Return the (X, Y) coordinate for the center point of the cell that contains the specified text.  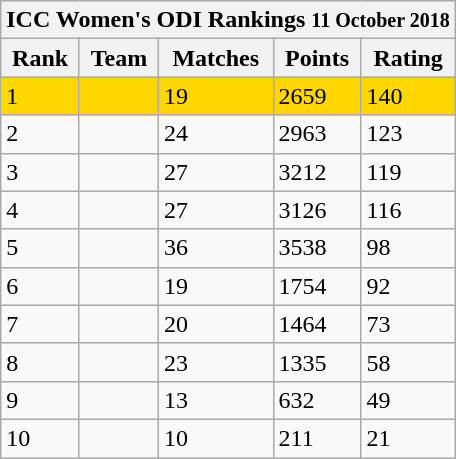
1 (40, 96)
211 (317, 438)
3 (40, 172)
Points (317, 58)
7 (40, 324)
2 (40, 134)
1754 (317, 286)
8 (40, 362)
21 (408, 438)
2659 (317, 96)
92 (408, 286)
3212 (317, 172)
ICC Women's ODI Rankings 11 October 2018 (228, 20)
3538 (317, 248)
Rating (408, 58)
98 (408, 248)
140 (408, 96)
6 (40, 286)
24 (216, 134)
123 (408, 134)
2963 (317, 134)
23 (216, 362)
Rank (40, 58)
20 (216, 324)
Team (118, 58)
9 (40, 400)
632 (317, 400)
73 (408, 324)
Matches (216, 58)
3126 (317, 210)
4 (40, 210)
1464 (317, 324)
5 (40, 248)
49 (408, 400)
58 (408, 362)
116 (408, 210)
119 (408, 172)
1335 (317, 362)
36 (216, 248)
13 (216, 400)
